Determine the (x, y) coordinate at the center of the cell enclosing the given text.  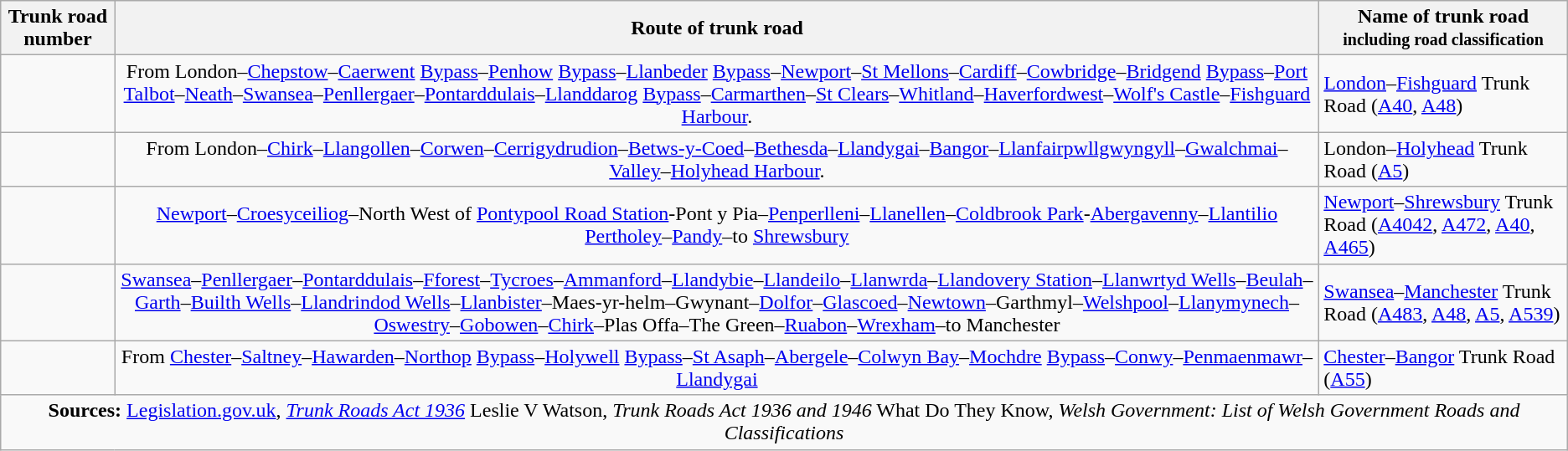
Route of trunk road (717, 28)
London–Fishguard Trunk Road (A40, A48) (1443, 94)
London–Holyhead Trunk Road (A5) (1443, 159)
Swansea–Manchester Trunk Road (A483, A48, A5, A539) (1443, 302)
Name of trunk roadincluding road classification (1443, 28)
Trunk road number (58, 28)
Newport–Shrewsbury Trunk Road (A4042, A472, A40, A465) (1443, 225)
Chester–Bangor Trunk Road (A55) (1443, 368)
From Chester–Saltney–Hawarden–Northop Bypass–Holywell Bypass–St Asaph–Abergele–Colwyn Bay–Mochdre Bypass–Conwy–Penmaenmawr–Llandygai (717, 368)
From London–Chirk–Llangollen–Corwen–Cerrigydrudion–Betws-y-Coed–Bethesda–Llandygai–Bangor–Llanfairpwllgwyngyll–Gwalchmai–Valley–Holyhead Harbour. (717, 159)
